From the cell containing the given text, extract its center point as [X, Y] coordinate. 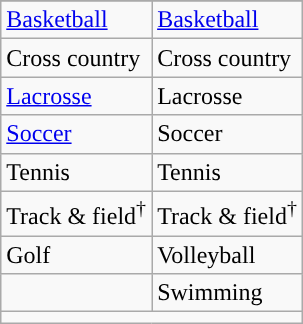
Golf [76, 255]
Volleyball [228, 255]
Swimming [228, 293]
